Extract the [X, Y] coordinate from the center of the cell holding the provided text.  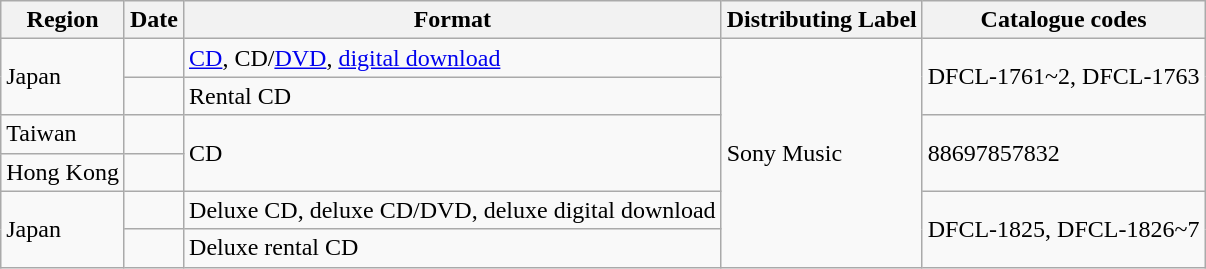
CD, CD/DVD, digital download [453, 58]
Catalogue codes [1064, 20]
Deluxe CD, deluxe CD/DVD, deluxe digital download [453, 210]
Taiwan [63, 134]
DFCL-1761~2, DFCL-1763 [1064, 77]
Deluxe rental CD [453, 248]
Distributing Label [822, 20]
Date [154, 20]
Hong Kong [63, 172]
88697857832 [1064, 153]
Format [453, 20]
Rental CD [453, 96]
Sony Music [822, 153]
Region [63, 20]
DFCL-1825, DFCL-1826~7 [1064, 229]
CD [453, 153]
